Extract the (x, y) coordinate from the center of the cell holding the provided text.  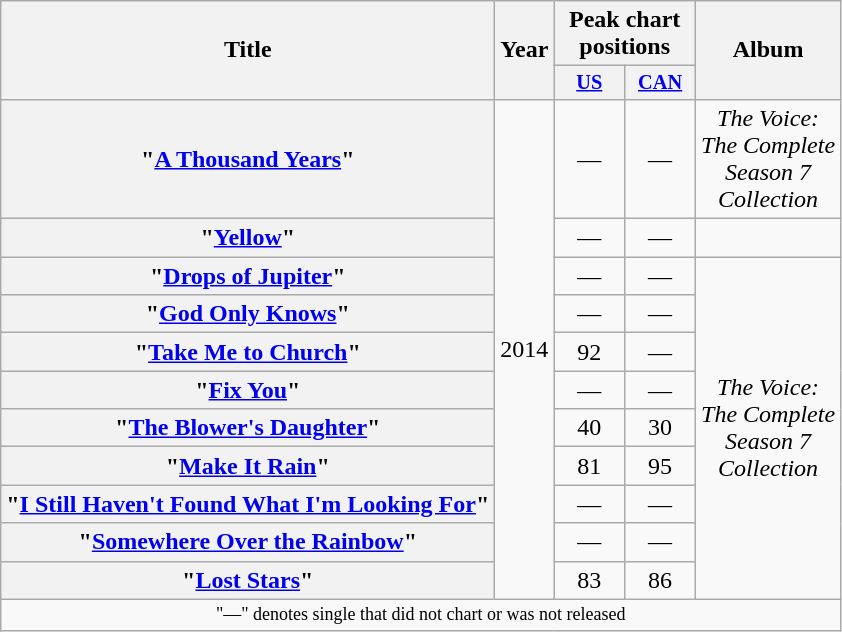
"Yellow" (248, 238)
30 (660, 428)
"I Still Haven't Found What I'm Looking For" (248, 504)
"Take Me to Church" (248, 352)
"—" denotes single that did not chart or was not released (421, 614)
"The Blower's Daughter" (248, 428)
Title (248, 50)
CAN (660, 83)
86 (660, 580)
92 (590, 352)
Album (768, 50)
"Fix You" (248, 390)
Peak chart positions (625, 34)
95 (660, 466)
"Somewhere Over the Rainbow" (248, 542)
83 (590, 580)
2014 (524, 349)
Year (524, 50)
"Lost Stars" (248, 580)
"Make It Rain" (248, 466)
"God Only Knows" (248, 314)
40 (590, 428)
81 (590, 466)
"Drops of Jupiter" (248, 276)
"A Thousand Years" (248, 158)
US (590, 83)
